Pinpoint the cell where the given text exists, returning its (X, Y) midpoint coordinate. 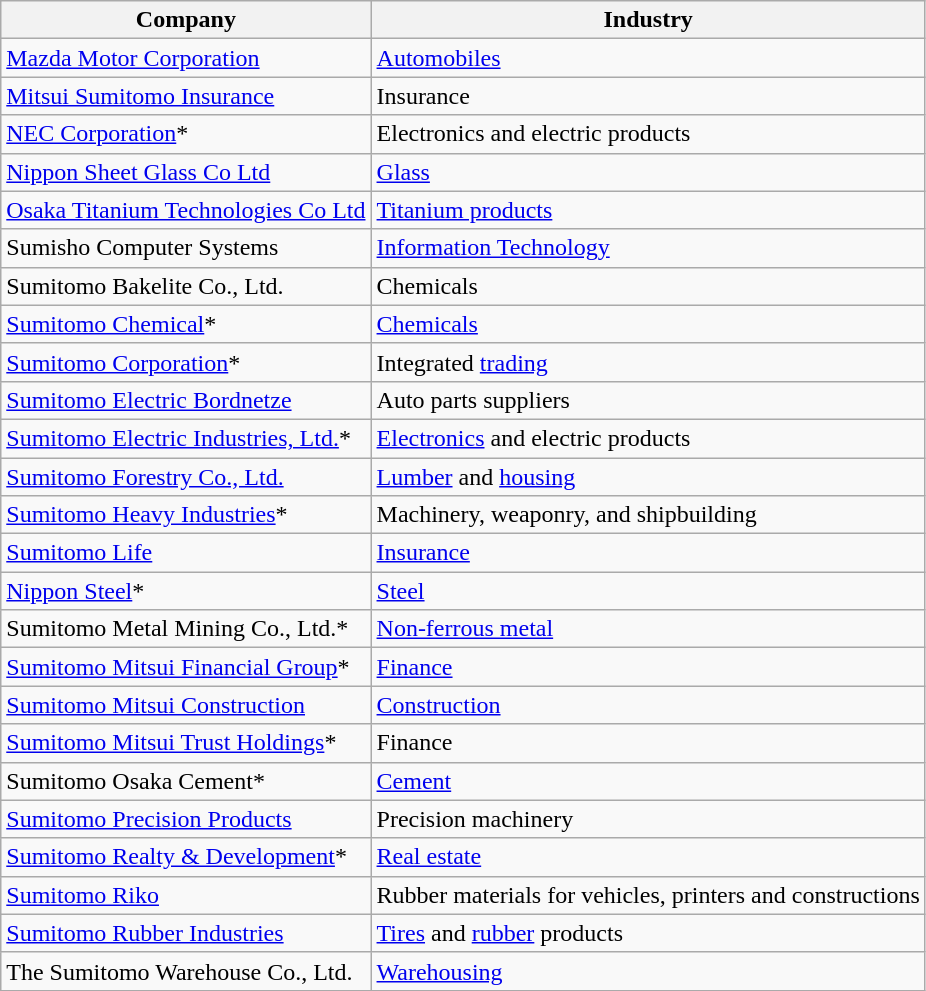
Tires and rubber products (648, 933)
Sumitomo Heavy Industries* (186, 515)
Industry (648, 20)
Sumitomo Rubber Industries (186, 933)
Sumitomo Forestry Co., Ltd. (186, 477)
Precision machinery (648, 819)
Mitsui Sumitomo Insurance (186, 96)
Sumitomo Precision Products (186, 819)
Warehousing (648, 971)
Non-ferrous metal (648, 629)
Sumitomo Mitsui Construction (186, 705)
Integrated trading (648, 362)
Machinery, weaponry, and shipbuilding (648, 515)
Sumitomo Life (186, 553)
Sumitomo Corporation* (186, 362)
Sumitomo Osaka Cement* (186, 781)
Sumitomo Realty & Development* (186, 857)
The Sumitomo Warehouse Co., Ltd. (186, 971)
Sumitomo Bakelite Co., Ltd. (186, 286)
Sumitomo Metal Mining Co., Ltd.* (186, 629)
Steel (648, 591)
Lumber and housing (648, 477)
Sumitomo Chemical* (186, 324)
Automobiles (648, 58)
Sumitomo Riko (186, 895)
Sumitomo Electric Bordnetze (186, 400)
NEC Corporation* (186, 134)
Information Technology (648, 248)
Sumisho Computer Systems (186, 248)
Mazda Motor Corporation (186, 58)
Nippon Sheet Glass Co Ltd (186, 172)
Sumitomo Mitsui Financial Group* (186, 667)
Osaka Titanium Technologies Co Ltd (186, 210)
Sumitomo Mitsui Trust Holdings* (186, 743)
Glass (648, 172)
Construction (648, 705)
Sumitomo Electric Industries, Ltd.* (186, 438)
Company (186, 20)
Cement (648, 781)
Real estate (648, 857)
Nippon Steel* (186, 591)
Titanium products (648, 210)
Rubber materials for vehicles, printers and constructions (648, 895)
Auto parts suppliers (648, 400)
